For the text-containing cell, return its midpoint in (X, Y) coordinate format. 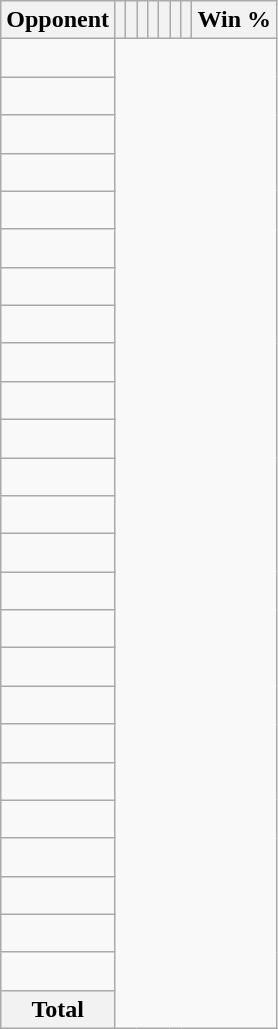
Win % (234, 20)
Opponent (58, 20)
Total (58, 1009)
